Capture the cell that displays the provided text and extract its (X, Y) central coordinate. 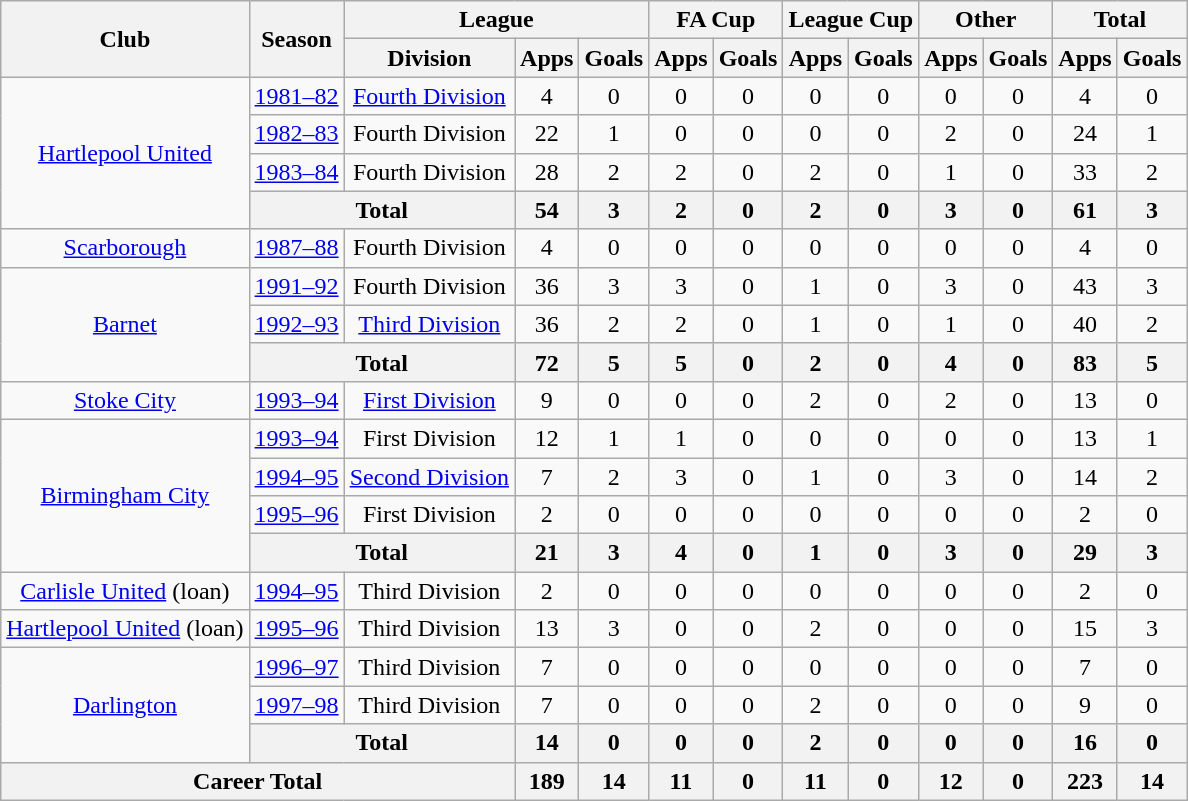
1987–88 (296, 248)
43 (1085, 286)
1983–84 (296, 172)
22 (547, 134)
Birmingham City (125, 495)
FA Cup (716, 20)
League (496, 20)
Barnet (125, 324)
15 (1085, 629)
League Cup (851, 20)
1982–83 (296, 134)
223 (1085, 781)
1997–98 (296, 705)
1981–82 (296, 96)
Season (296, 39)
40 (1085, 324)
28 (547, 172)
61 (1085, 210)
29 (1085, 553)
21 (547, 553)
Second Division (429, 477)
1991–92 (296, 286)
33 (1085, 172)
Other (986, 20)
1992–93 (296, 324)
Club (125, 39)
1996–97 (296, 667)
189 (547, 781)
Stoke City (125, 400)
Hartlepool United (loan) (125, 629)
Darlington (125, 705)
Scarborough (125, 248)
Carlisle United (loan) (125, 591)
Division (429, 58)
24 (1085, 134)
83 (1085, 362)
54 (547, 210)
Hartlepool United (125, 153)
Career Total (258, 781)
72 (547, 362)
16 (1085, 743)
